Extract the (X, Y) coordinate from the center of the cell holding the provided text.  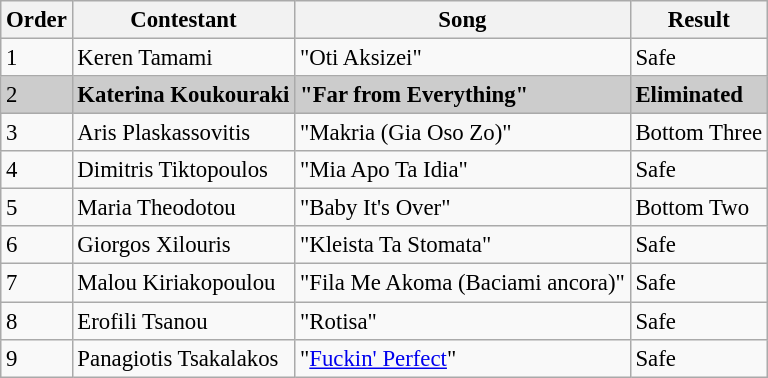
Aris Plaskassovitis (184, 133)
Song (462, 20)
Malou Kiriakopoulou (184, 283)
Bottom Three (698, 133)
9 (36, 358)
Erofili Tsanou (184, 321)
1 (36, 58)
"Far from Everything" (462, 95)
Dimitris Tiktopoulos (184, 170)
"Baby It's Over" (462, 208)
4 (36, 170)
3 (36, 133)
2 (36, 95)
Result (698, 20)
Panagiotis Tsakalakos (184, 358)
7 (36, 283)
Eliminated (698, 95)
"Mia Apo Ta Idia" (462, 170)
"Oti Aksizei" (462, 58)
Maria Theodotou (184, 208)
6 (36, 245)
Contestant (184, 20)
Katerina Koukouraki (184, 95)
5 (36, 208)
Keren Tamami (184, 58)
Bottom Two (698, 208)
"Rotisa" (462, 321)
Order (36, 20)
"Kleista Ta Stomata" (462, 245)
8 (36, 321)
"Fila Me Akoma (Baciami ancora)" (462, 283)
"Makria (Gia Oso Zo)" (462, 133)
Giorgos Xilouris (184, 245)
"Fuckin' Perfect" (462, 358)
